Return the (x, y) coordinate for the center point of the cell that contains the specified text.  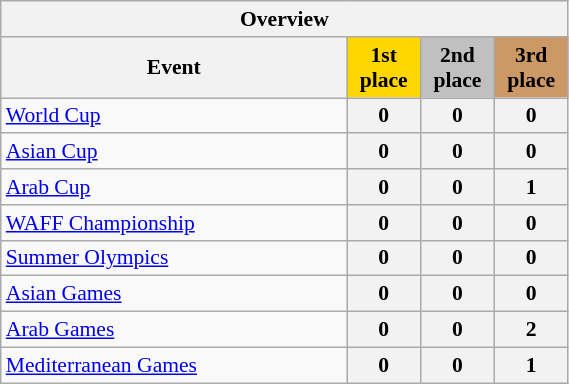
2 (531, 330)
Summer Olympics (174, 258)
3rd place (531, 68)
Arab Games (174, 330)
1st place (384, 68)
2nd place (458, 68)
Event (174, 68)
Arab Cup (174, 187)
Asian Games (174, 294)
WAFF Championship (174, 223)
Mediterranean Games (174, 365)
Overview (284, 19)
World Cup (174, 116)
Asian Cup (174, 152)
